Locate the cell with the specified text and output its [X, Y] center coordinate. 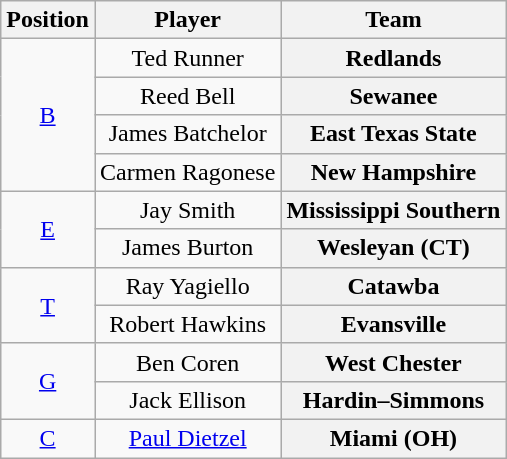
C [48, 438]
New Hampshire [394, 172]
James Burton [187, 248]
West Chester [394, 362]
Evansville [394, 324]
Jack Ellison [187, 400]
James Batchelor [187, 134]
Paul Dietzel [187, 438]
G [48, 381]
Redlands [394, 58]
T [48, 305]
Jay Smith [187, 210]
Miami (OH) [394, 438]
Robert Hawkins [187, 324]
Sewanee [394, 96]
Wesleyan (CT) [394, 248]
Position [48, 20]
Mississippi Southern [394, 210]
East Texas State [394, 134]
Player [187, 20]
Team [394, 20]
E [48, 229]
Reed Bell [187, 96]
Carmen Ragonese [187, 172]
Ted Runner [187, 58]
Ray Yagiello [187, 286]
Ben Coren [187, 362]
B [48, 115]
Catawba [394, 286]
Hardin–Simmons [394, 400]
